Return [x, y] of the center of cell containing provided text 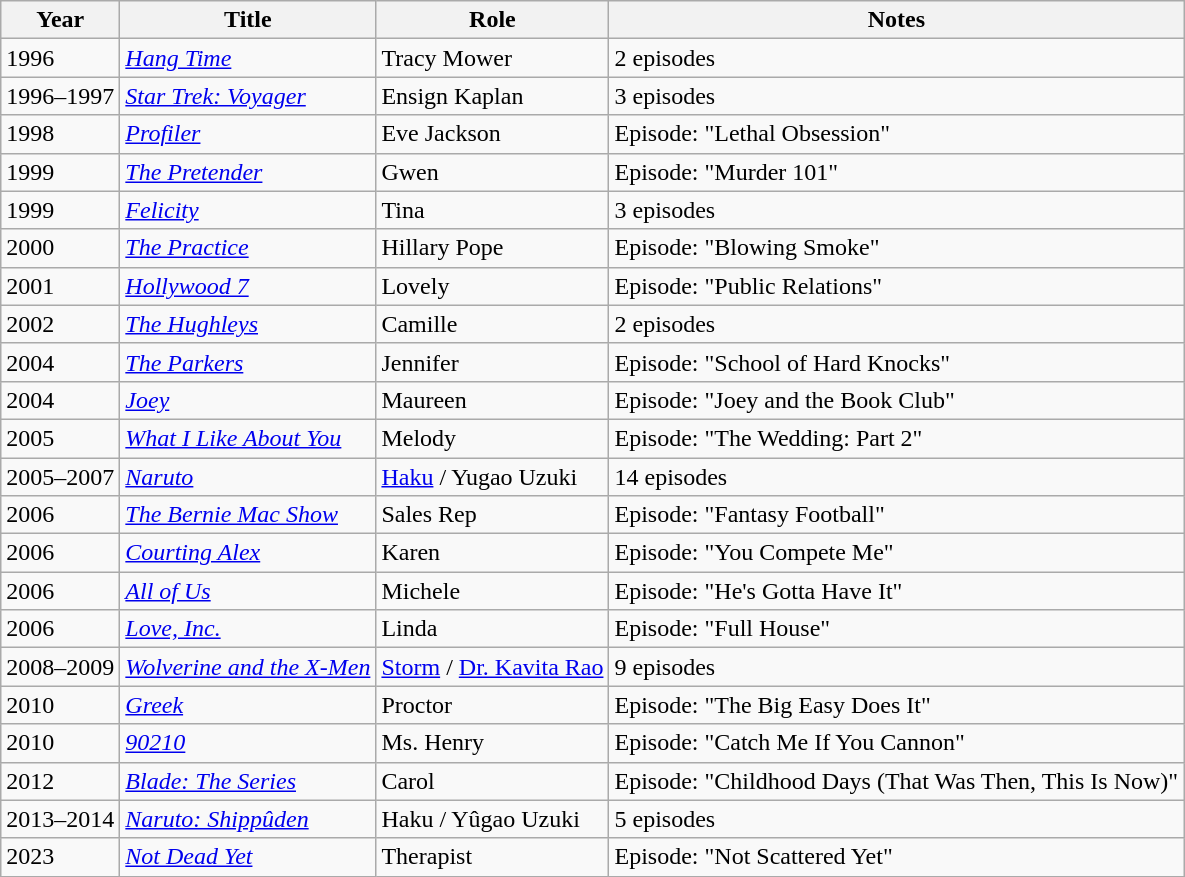
2005–2007 [60, 477]
Episode: "He's Gotta Have It" [896, 591]
Episode: "You Compete Me" [896, 553]
Not Dead Yet [248, 857]
9 episodes [896, 667]
2013–2014 [60, 819]
Episode: "Murder 101" [896, 172]
Joey [248, 400]
Episode: "Catch Me If You Cannon" [896, 743]
Haku / Yugao Uzuki [492, 477]
Episode: "The Big Easy Does It" [896, 705]
Sales Rep [492, 515]
Karen [492, 553]
Episode: "Joey and the Book Club" [896, 400]
The Hughleys [248, 324]
1996 [60, 58]
All of Us [248, 591]
Episode: "Fantasy Football" [896, 515]
2001 [60, 286]
Episode: "The Wedding: Part 2" [896, 438]
The Parkers [248, 362]
Episode: "Lethal Obsession" [896, 134]
The Bernie Mac Show [248, 515]
Eve Jackson [492, 134]
5 episodes [896, 819]
90210 [248, 743]
Ensign Kaplan [492, 96]
Gwen [492, 172]
Episode: "Childhood Days (That Was Then, This Is Now)" [896, 781]
1998 [60, 134]
Notes [896, 20]
Camille [492, 324]
What I Like About You [248, 438]
2023 [60, 857]
Naruto [248, 477]
Therapist [492, 857]
14 episodes [896, 477]
Star Trek: Voyager [248, 96]
Hang Time [248, 58]
The Pretender [248, 172]
2012 [60, 781]
Haku / Yûgao Uzuki [492, 819]
Episode: "Not Scattered Yet" [896, 857]
Episode: "Full House" [896, 629]
Melody [492, 438]
Maureen [492, 400]
Episode: "Blowing Smoke" [896, 248]
Linda [492, 629]
Felicity [248, 210]
Ms. Henry [492, 743]
Wolverine and the X-Men [248, 667]
Tina [492, 210]
1996–1997 [60, 96]
Proctor [492, 705]
The Practice [248, 248]
Michele [492, 591]
2005 [60, 438]
Year [60, 20]
Love, Inc. [248, 629]
Courting Alex [248, 553]
Storm / Dr. Kavita Rao [492, 667]
Carol [492, 781]
Greek [248, 705]
Jennifer [492, 362]
Tracy Mower [492, 58]
2000 [60, 248]
2002 [60, 324]
Hillary Pope [492, 248]
Title [248, 20]
Hollywood 7 [248, 286]
Profiler [248, 134]
Lovely [492, 286]
Episode: "School of Hard Knocks" [896, 362]
Role [492, 20]
Naruto: Shippûden [248, 819]
2008–2009 [60, 667]
Blade: The Series [248, 781]
Episode: "Public Relations" [896, 286]
